Extract the (X, Y) coordinate from the center of the cell holding the provided text.  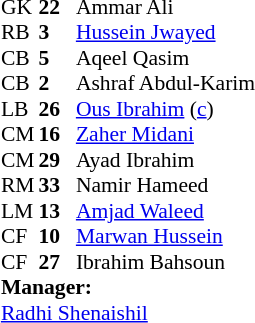
26 (57, 109)
Manager: (128, 287)
Ayad Ibrahim (166, 160)
Ashraf Abdul-Karim (166, 83)
Ibrahim Bahsoun (166, 262)
10 (57, 237)
5 (57, 58)
Aqeel Qasim (166, 58)
Amjad Waleed (166, 211)
29 (57, 160)
LB (20, 109)
Zaher Midani (166, 135)
Hussein Jwayed (166, 33)
13 (57, 211)
RB (20, 33)
16 (57, 135)
Ous Ibrahim (c) (166, 109)
3 (57, 33)
LM (20, 211)
33 (57, 185)
Namir Hameed (166, 185)
Marwan Hussein (166, 237)
RM (20, 185)
27 (57, 262)
2 (57, 83)
